Return [X, Y] of the center of cell containing provided text 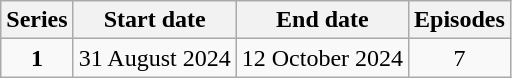
31 August 2024 [154, 58]
12 October 2024 [322, 58]
1 [37, 58]
End date [322, 20]
Series [37, 20]
Episodes [460, 20]
Start date [154, 20]
7 [460, 58]
